For the text-containing cell, return its midpoint in (X, Y) coordinate format. 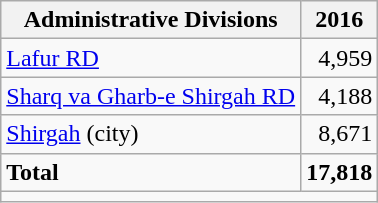
4,188 (340, 96)
Total (151, 172)
2016 (340, 20)
Administrative Divisions (151, 20)
4,959 (340, 58)
Sharq va Gharb-e Shirgah RD (151, 96)
Shirgah (city) (151, 134)
17,818 (340, 172)
8,671 (340, 134)
Lafur RD (151, 58)
